Extract the (x, y) coordinate from the center of the cell holding the provided text.  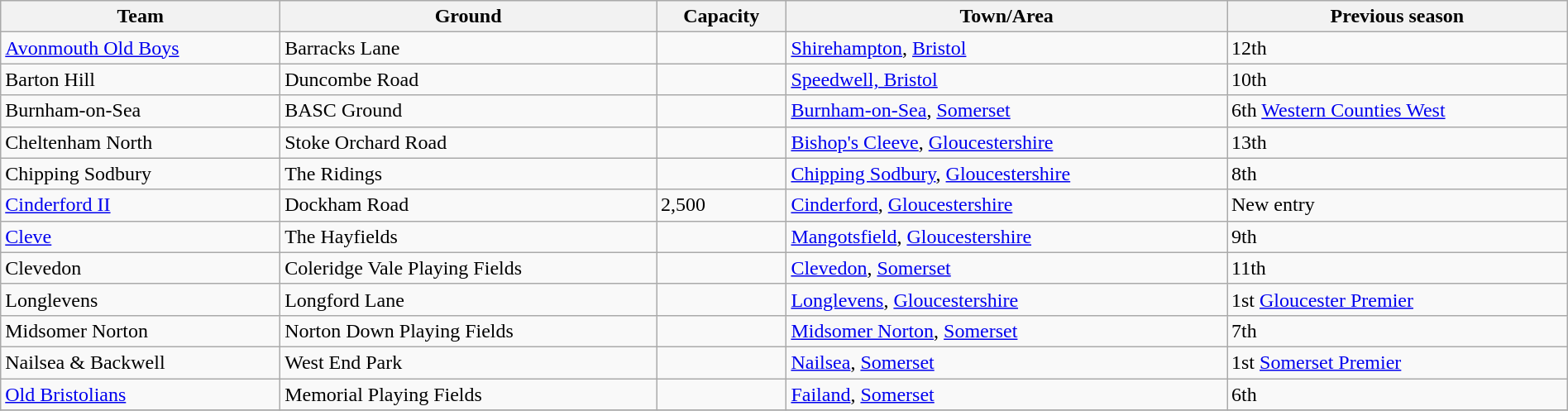
Longlevens (141, 299)
Chipping Sodbury (141, 174)
Old Bristolians (141, 394)
Coleridge Vale Playing Fields (468, 268)
2,500 (721, 205)
BASC Ground (468, 111)
Barracks Lane (468, 48)
Failand, Somerset (1007, 394)
11th (1398, 268)
The Ridings (468, 174)
Cleve (141, 237)
Capacity (721, 17)
1st Somerset Premier (1398, 362)
Clevedon (141, 268)
Avonmouth Old Boys (141, 48)
Dockham Road (468, 205)
Burnham-on-Sea (141, 111)
Nailsea & Backwell (141, 362)
Norton Down Playing Fields (468, 331)
Longford Lane (468, 299)
Longlevens, Gloucestershire (1007, 299)
Cinderford, Gloucestershire (1007, 205)
Cinderford II (141, 205)
1st Gloucester Premier (1398, 299)
Team (141, 17)
Ground (468, 17)
Chipping Sodbury, Gloucestershire (1007, 174)
Town/Area (1007, 17)
Clevedon, Somerset (1007, 268)
Mangotsfield, Gloucestershire (1007, 237)
Previous season (1398, 17)
7th (1398, 331)
New entry (1398, 205)
Burnham-on-Sea, Somerset (1007, 111)
Barton Hill (141, 79)
6th (1398, 394)
Bishop's Cleeve, Gloucestershire (1007, 142)
6th Western Counties West (1398, 111)
Shirehampton, Bristol (1007, 48)
West End Park (468, 362)
Memorial Playing Fields (468, 394)
Stoke Orchard Road (468, 142)
8th (1398, 174)
Midsomer Norton (141, 331)
Cheltenham North (141, 142)
10th (1398, 79)
12th (1398, 48)
The Hayfields (468, 237)
Midsomer Norton, Somerset (1007, 331)
9th (1398, 237)
13th (1398, 142)
Speedwell, Bristol (1007, 79)
Duncombe Road (468, 79)
Nailsea, Somerset (1007, 362)
